Output the [x, y] coordinate of the center of the cell containing the given text.  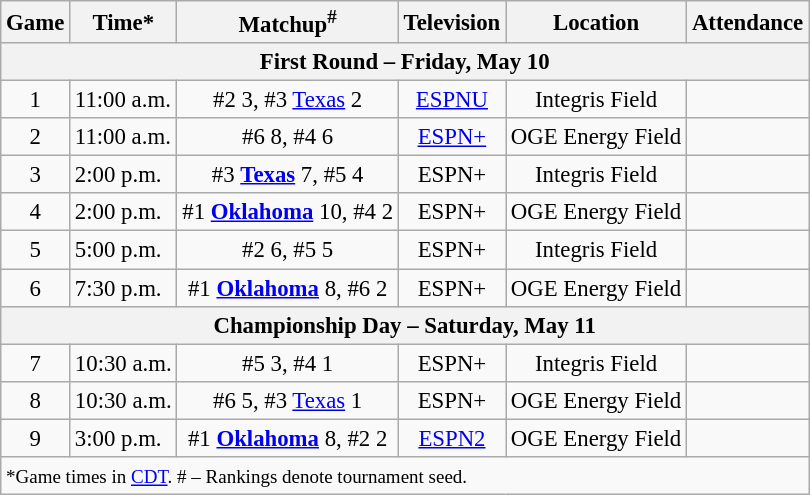
#1 Oklahoma 8, #2 2 [288, 438]
1 [36, 100]
7 [36, 363]
Time* [124, 22]
Game [36, 22]
ESPNU [452, 100]
3 [36, 175]
#6 5, #3 Texas 1 [288, 400]
Matchup# [288, 22]
Location [596, 22]
ESPN2 [452, 438]
Championship Day – Saturday, May 11 [405, 325]
2 [36, 137]
7:30 p.m. [124, 288]
5 [36, 250]
4 [36, 213]
#2 6, #5 5 [288, 250]
#2 3, #3 Texas 2 [288, 100]
#6 8, #4 6 [288, 137]
8 [36, 400]
5:00 p.m. [124, 250]
First Round – Friday, May 10 [405, 62]
3:00 p.m. [124, 438]
Television [452, 22]
6 [36, 288]
#1 Oklahoma 10, #4 2 [288, 213]
#5 3, #4 1 [288, 363]
*Game times in CDT. # – Rankings denote tournament seed. [405, 476]
Attendance [748, 22]
#3 Texas 7, #5 4 [288, 175]
9 [36, 438]
#1 Oklahoma 8, #6 2 [288, 288]
